Find where the given text appears and provide that cell's center as (X, Y) coordinate. 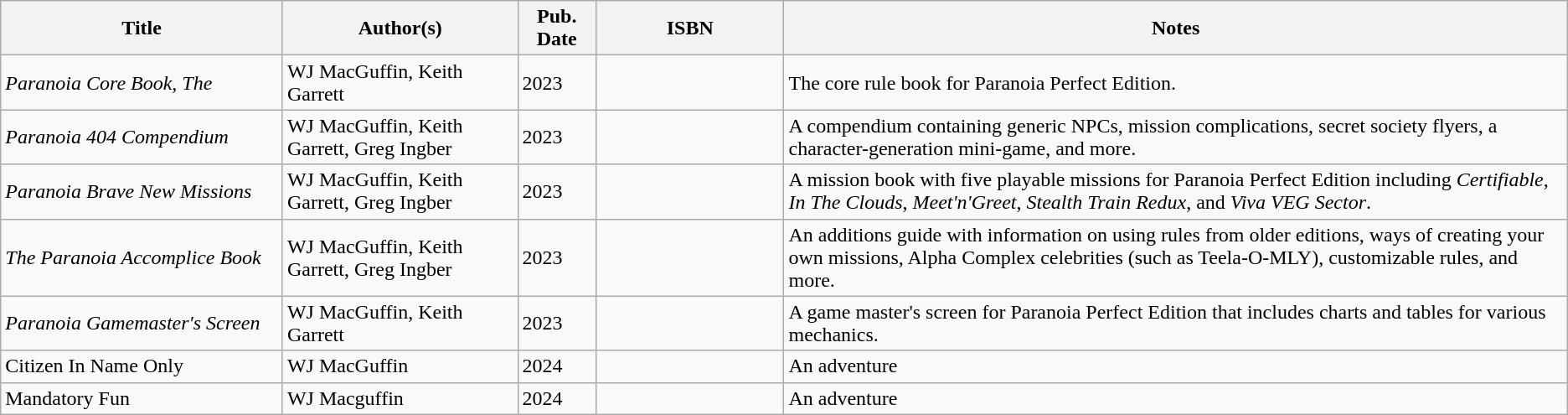
Paranoia Core Book, The (142, 82)
The core rule book for Paranoia Perfect Edition. (1176, 82)
Pub. Date (557, 29)
Paranoia Gamemaster's Screen (142, 324)
Paranoia Brave New Missions (142, 191)
A compendium containing generic NPCs, mission complications, secret society flyers, a character-generation mini-game, and more. (1176, 137)
Paranoia 404 Compendium (142, 137)
Title (142, 29)
ISBN (690, 29)
WJ MacGuffin (400, 366)
Mandatory Fun (142, 398)
WJ Macguffin (400, 398)
Citizen In Name Only (142, 366)
The Paranoia Accomplice Book (142, 257)
Notes (1176, 29)
A game master's screen for Paranoia Perfect Edition that includes charts and tables for various mechanics. (1176, 324)
Author(s) (400, 29)
